Capture the cell that displays the provided text and extract its [x, y] central coordinate. 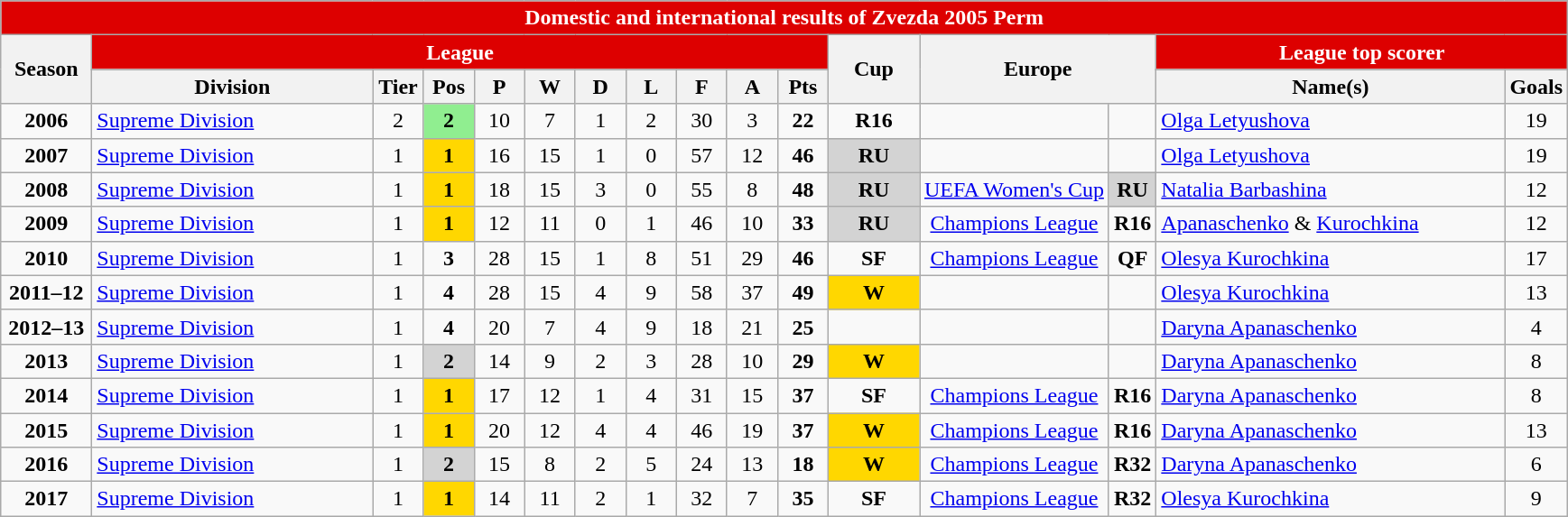
Goals [1536, 87]
33 [803, 224]
D [600, 87]
16 [499, 155]
57 [701, 155]
Tier [398, 87]
2013 [47, 361]
Pos [449, 87]
2016 [47, 465]
6 [1536, 465]
48 [803, 189]
2014 [47, 395]
Cup [874, 69]
2006 [47, 121]
2011–12 [47, 292]
2010 [47, 258]
P [499, 87]
Name(s) [1331, 87]
58 [701, 292]
Domestic and international results of Zvezda 2005 Perm [784, 18]
25 [803, 327]
2008 [47, 189]
Europe [1037, 69]
21 [752, 327]
QF [1132, 258]
49 [803, 292]
22 [803, 121]
31 [701, 395]
Pts [803, 87]
2012–13 [47, 327]
35 [803, 499]
5 [651, 465]
Natalia Barbashina [1331, 189]
55 [701, 189]
2017 [47, 499]
Season [47, 69]
L [651, 87]
30 [701, 121]
League [460, 52]
League top scorer [1362, 52]
Apanaschenko & Kurochkina [1331, 224]
2007 [47, 155]
2009 [47, 224]
51 [701, 258]
2015 [47, 430]
32 [701, 499]
A [752, 87]
UEFA Women's Cup [1014, 189]
F [701, 87]
24 [701, 465]
Division [233, 87]
